Identify which cell holds the provided text, then report its [X, Y] central coordinate. 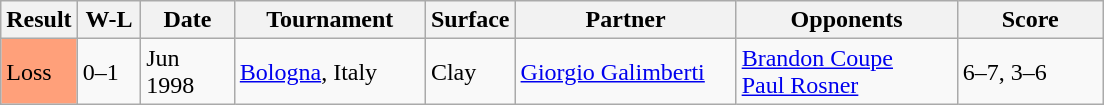
6–7, 3–6 [1030, 72]
Loss [39, 72]
Date [188, 20]
0–1 [109, 72]
Tournament [330, 20]
Clay [470, 72]
Opponents [846, 20]
Brandon Coupe Paul Rosner [846, 72]
Jun 1998 [188, 72]
Result [39, 20]
Score [1030, 20]
Bologna, Italy [330, 72]
Partner [626, 20]
W-L [109, 20]
Surface [470, 20]
Giorgio Galimberti [626, 72]
